Output the (x, y) coordinate of the center of the cell containing the given text.  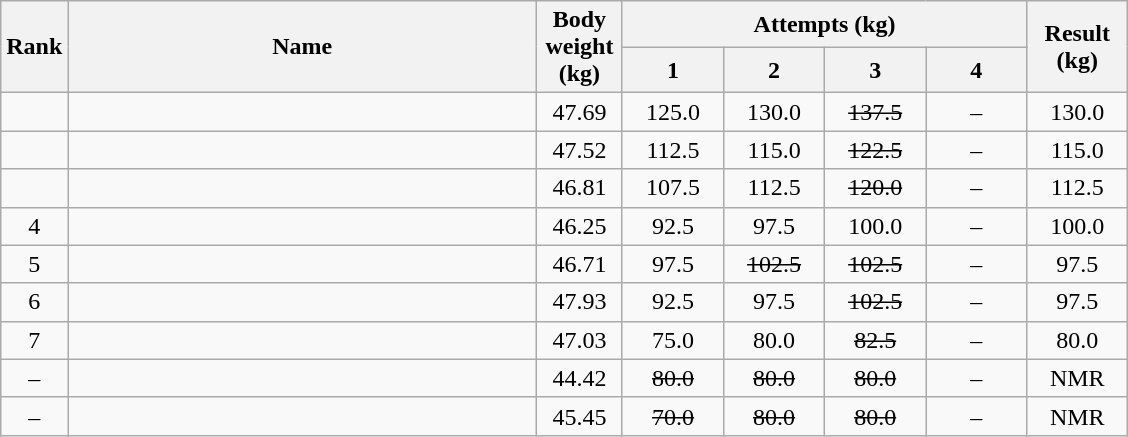
47.03 (579, 340)
82.5 (876, 340)
46.71 (579, 264)
1 (672, 70)
Name (302, 47)
120.0 (876, 188)
47.52 (579, 150)
122.5 (876, 150)
2 (774, 70)
107.5 (672, 188)
137.5 (876, 112)
125.0 (672, 112)
6 (34, 302)
46.81 (579, 188)
Rank (34, 47)
46.25 (579, 226)
75.0 (672, 340)
Attempts (kg) (824, 24)
7 (34, 340)
47.93 (579, 302)
45.45 (579, 416)
70.0 (672, 416)
5 (34, 264)
3 (876, 70)
44.42 (579, 378)
Result (kg) (1078, 47)
47.69 (579, 112)
Body weight (kg) (579, 47)
